Detect which cell encompasses the target text, then output its [x, y] center coordinate. 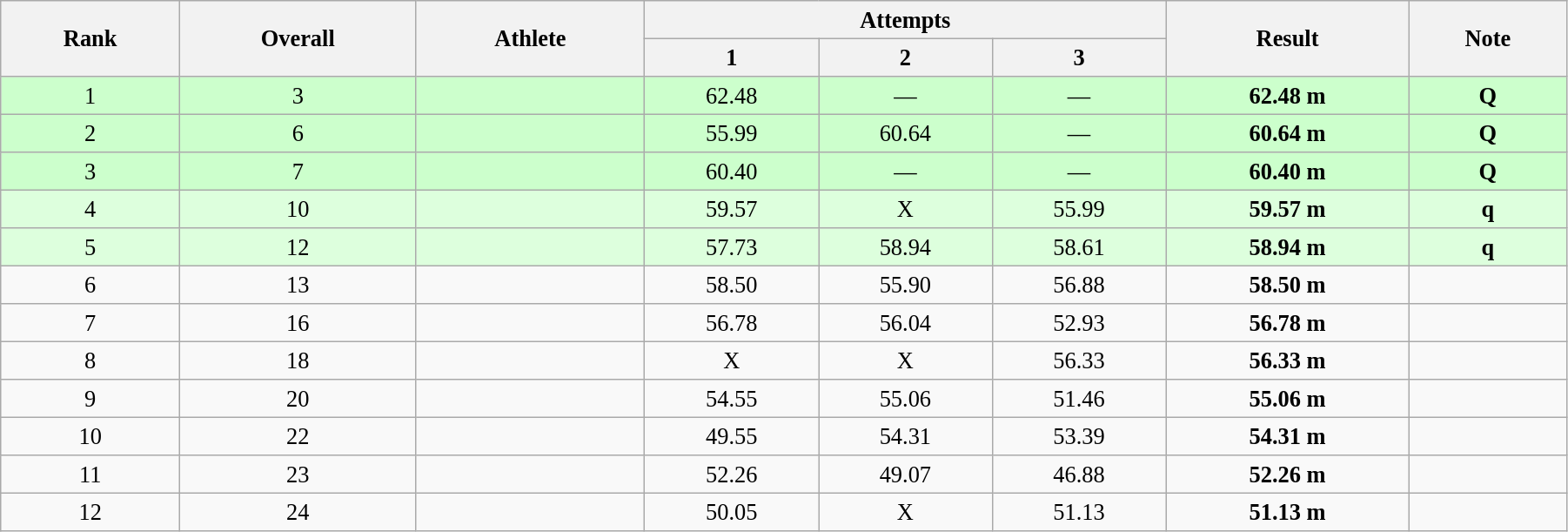
51.13 [1079, 512]
13 [298, 285]
Result [1288, 38]
57.73 [732, 247]
Overall [298, 38]
23 [298, 475]
8 [90, 360]
20 [298, 399]
60.40 [732, 172]
55.06 m [1288, 399]
11 [90, 475]
60.40 m [1288, 172]
9 [90, 399]
Athlete [531, 38]
56.33 m [1288, 360]
56.33 [1079, 360]
Attempts [905, 19]
50.05 [732, 512]
58.94 [906, 247]
5 [90, 247]
59.57 [732, 209]
49.55 [732, 436]
60.64 m [1288, 133]
60.64 [906, 133]
18 [298, 360]
Note [1488, 38]
Rank [90, 38]
22 [298, 436]
52.26 m [1288, 475]
58.50 m [1288, 285]
49.07 [906, 475]
62.48 [732, 95]
56.78 m [1288, 323]
56.88 [1079, 285]
62.48 m [1288, 95]
52.26 [732, 475]
53.39 [1079, 436]
58.50 [732, 285]
58.94 m [1288, 247]
56.04 [906, 323]
51.13 m [1288, 512]
4 [90, 209]
52.93 [1079, 323]
55.06 [906, 399]
24 [298, 512]
55.90 [906, 285]
16 [298, 323]
56.78 [732, 323]
54.55 [732, 399]
46.88 [1079, 475]
59.57 m [1288, 209]
54.31 m [1288, 436]
54.31 [906, 436]
51.46 [1079, 399]
58.61 [1079, 247]
